Capture the cell that displays the provided text and extract its [x, y] central coordinate. 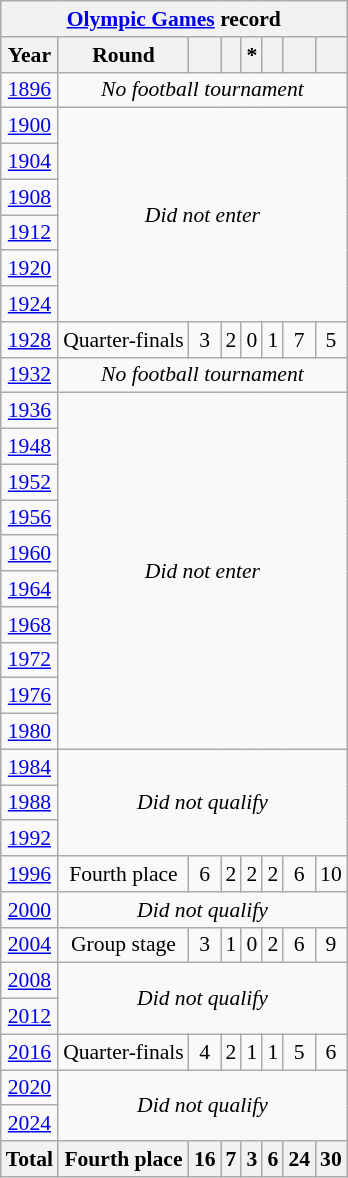
1956 [30, 518]
1996 [30, 874]
1948 [30, 447]
24 [299, 1159]
1960 [30, 554]
2000 [30, 910]
2008 [30, 981]
1920 [30, 269]
Total [30, 1159]
1904 [30, 162]
1980 [30, 732]
1928 [30, 340]
4 [205, 1052]
1976 [30, 696]
2012 [30, 1017]
1936 [30, 411]
2004 [30, 945]
2016 [30, 1052]
Round [124, 55]
2024 [30, 1124]
1964 [30, 589]
1924 [30, 304]
1992 [30, 839]
Year [30, 55]
1900 [30, 126]
1972 [30, 660]
2020 [30, 1088]
1984 [30, 767]
Olympic Games record [174, 19]
1912 [30, 233]
1932 [30, 375]
9 [331, 945]
30 [331, 1159]
1988 [30, 803]
16 [205, 1159]
1896 [30, 90]
1968 [30, 625]
* [252, 55]
1952 [30, 482]
10 [331, 874]
1908 [30, 197]
Group stage [124, 945]
